From the cell containing the given text, extract its center point as (x, y) coordinate. 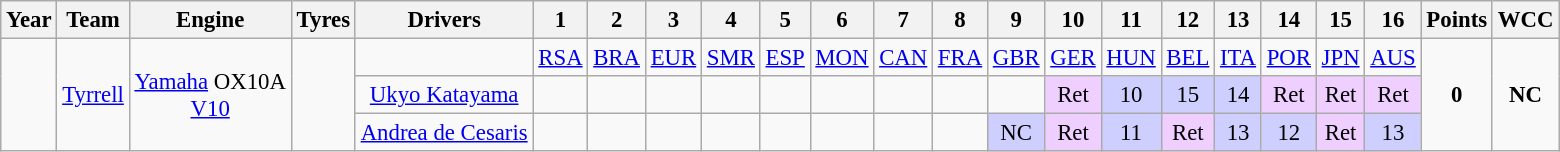
BRA (616, 58)
1 (560, 20)
8 (960, 20)
WCC (1525, 20)
ESP (785, 58)
2 (616, 20)
Engine (210, 20)
ITA (1238, 58)
GER (1073, 58)
6 (842, 20)
4 (730, 20)
5 (785, 20)
SMR (730, 58)
RSA (560, 58)
Andrea de Cesaris (444, 133)
POR (1288, 58)
Drivers (444, 20)
3 (673, 20)
HUN (1131, 58)
9 (1016, 20)
Tyrrell (93, 96)
Yamaha OX10AV10 (210, 96)
Year (29, 20)
7 (904, 20)
FRA (960, 58)
AUS (1393, 58)
EUR (673, 58)
BEL (1188, 58)
Points (1456, 20)
0 (1456, 96)
Ukyo Katayama (444, 95)
GBR (1016, 58)
Tyres (323, 20)
16 (1393, 20)
Team (93, 20)
CAN (904, 58)
MON (842, 58)
JPN (1340, 58)
